Return the (x, y) coordinate for the center point of the cell that contains the specified text.  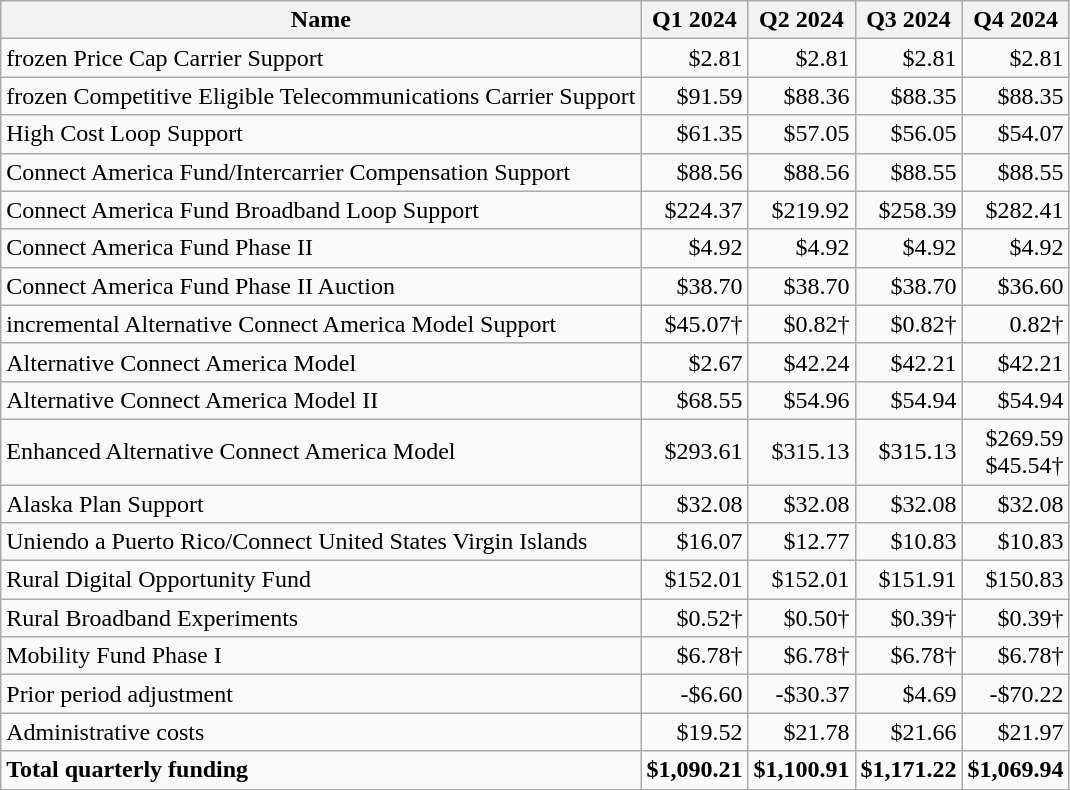
$282.41 (1016, 210)
$16.07 (694, 542)
$1,100.91 (802, 770)
Prior period adjustment (321, 694)
Connect America Fund Phase II (321, 248)
$150.83 (1016, 580)
$0.50† (802, 618)
Q3 2024 (908, 20)
frozen Competitive Eligible Telecommunications Carrier Support (321, 96)
High Cost Loop Support (321, 134)
$36.60 (1016, 286)
$54.96 (802, 400)
$1,090.21 (694, 770)
Rural Broadband Experiments (321, 618)
$91.59 (694, 96)
incremental Alternative Connect America Model Support (321, 324)
$57.05 (802, 134)
$68.55 (694, 400)
$61.35 (694, 134)
Total quarterly funding (321, 770)
Connect America Fund Broadband Loop Support (321, 210)
$2.67 (694, 362)
Alternative Connect America Model (321, 362)
$269.59 $45.54† (1016, 452)
$21.78 (802, 732)
$224.37 (694, 210)
Alaska Plan Support (321, 503)
$151.91 (908, 580)
Name (321, 20)
$88.36 (802, 96)
Q1 2024 (694, 20)
$12.77 (802, 542)
Alternative Connect America Model II (321, 400)
Administrative costs (321, 732)
$19.52 (694, 732)
$21.97 (1016, 732)
-$30.37 (802, 694)
$0.52† (694, 618)
$1,069.94 (1016, 770)
Q2 2024 (802, 20)
Connect America Fund/Intercarrier Compensation Support (321, 172)
Enhanced Alternative Connect America Model (321, 452)
$258.39 (908, 210)
$45.07† (694, 324)
Q4 2024 (1016, 20)
0.82† (1016, 324)
Uniendo a Puerto Rico/Connect United States Virgin Islands (321, 542)
Connect America Fund Phase II Auction (321, 286)
$21.66 (908, 732)
-$70.22 (1016, 694)
$56.05 (908, 134)
frozen Price Cap Carrier Support (321, 58)
$4.69 (908, 694)
$54.07 (1016, 134)
Mobility Fund Phase I (321, 656)
$219.92 (802, 210)
$42.24 (802, 362)
$1,171.22 (908, 770)
-$6.60 (694, 694)
Rural Digital Opportunity Fund (321, 580)
$293.61 (694, 452)
